Locate the cell with the specified text and output its (x, y) center coordinate. 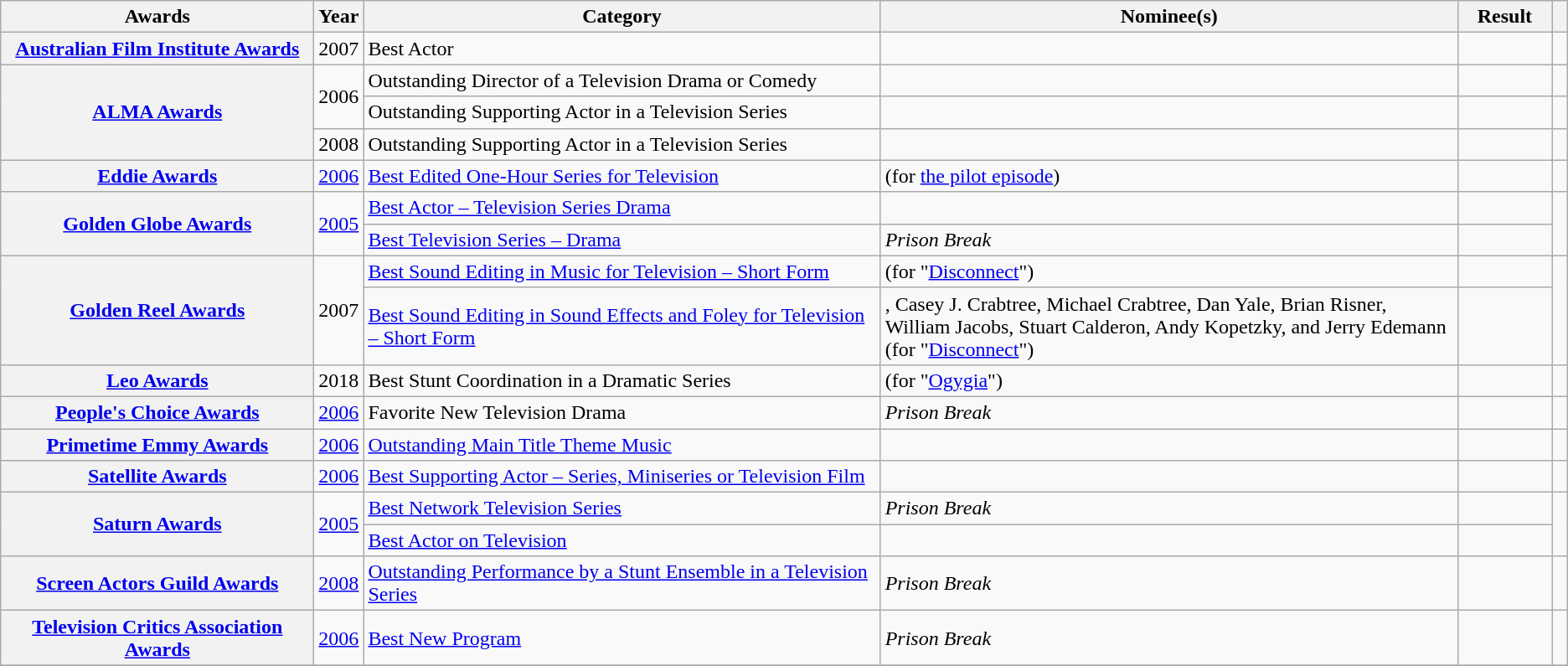
Best New Program (622, 638)
Year (338, 17)
Australian Film Institute Awards (157, 49)
Outstanding Main Title Theme Music (622, 445)
Best Sound Editing in Music for Television – Short Form (622, 271)
Primetime Emmy Awards (157, 445)
Best Network Television Series (622, 509)
Eddie Awards (157, 176)
Best Sound Editing in Sound Effects and Foley for Television – Short Form (622, 326)
Outstanding Director of a Television Drama or Comedy (622, 80)
Best Edited One-Hour Series for Television (622, 176)
Golden Reel Awards (157, 310)
, Casey J. Crabtree, Michael Crabtree, Dan Yale, Brian Risner, William Jacobs, Stuart Calderon, Andy Kopetzky, and Jerry Edemann (for "Disconnect") (1169, 326)
Best Television Series – Drama (622, 240)
Best Supporting Actor – Series, Miniseries or Television Film (622, 477)
Best Actor (622, 49)
Satellite Awards (157, 477)
Result (1504, 17)
Saturn Awards (157, 524)
ALMA Awards (157, 112)
Leo Awards (157, 380)
(for "Disconnect") (1169, 271)
Awards (157, 17)
Golden Globe Awards (157, 224)
Screen Actors Guild Awards (157, 583)
Best Actor on Television (622, 540)
Outstanding Performance by a Stunt Ensemble in a Television Series (622, 583)
Best Actor – Television Series Drama (622, 208)
2018 (338, 380)
(for "Ogygia") (1169, 380)
Category (622, 17)
Best Stunt Coordination in a Dramatic Series (622, 380)
People's Choice Awards (157, 412)
(for the pilot episode) (1169, 176)
Nominee(s) (1169, 17)
Favorite New Television Drama (622, 412)
Television Critics Association Awards (157, 638)
